Search for the cell housing the specified text and yield its [x, y] center coordinate. 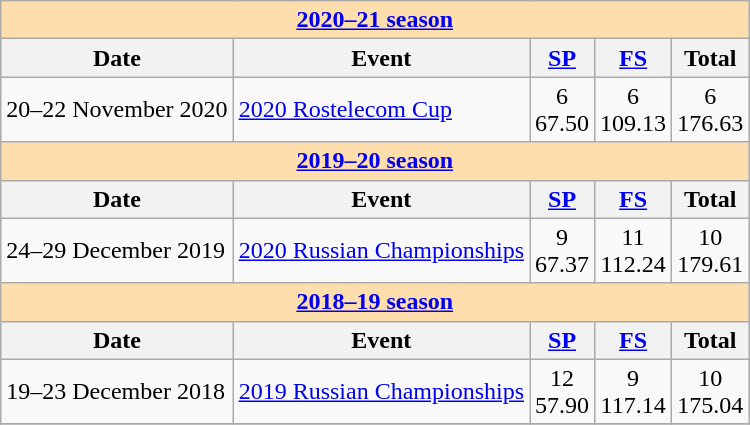
9 67.37 [562, 250]
19–23 December 2018 [117, 392]
6 176.63 [710, 110]
6 67.50 [562, 110]
10 179.61 [710, 250]
2018–19 season [375, 302]
12 57.90 [562, 392]
6 109.13 [634, 110]
2020 Russian Championships [381, 250]
2020 Rostelecom Cup [381, 110]
11 112.24 [634, 250]
24–29 December 2019 [117, 250]
20–22 November 2020 [117, 110]
10 175.04 [710, 392]
2019 Russian Championships [381, 392]
2019–20 season [375, 161]
2020–21 season [375, 20]
9 117.14 [634, 392]
